Locate the cell with the specified text and output its (X, Y) center coordinate. 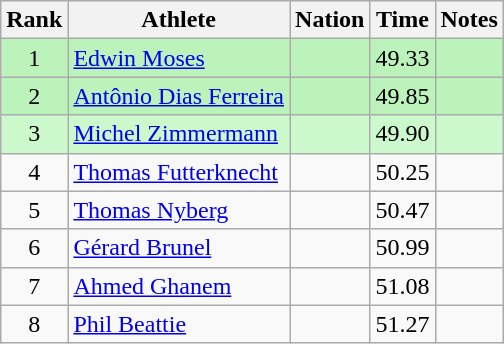
50.99 (402, 248)
Nation (330, 20)
Antônio Dias Ferreira (179, 96)
Time (402, 20)
Michel Zimmermann (179, 134)
4 (34, 172)
49.90 (402, 134)
Thomas Nyberg (179, 210)
3 (34, 134)
Athlete (179, 20)
2 (34, 96)
50.25 (402, 172)
51.27 (402, 324)
6 (34, 248)
Edwin Moses (179, 58)
Thomas Futterknecht (179, 172)
1 (34, 58)
Ahmed Ghanem (179, 286)
7 (34, 286)
Rank (34, 20)
51.08 (402, 286)
Phil Beattie (179, 324)
Gérard Brunel (179, 248)
49.33 (402, 58)
8 (34, 324)
Notes (469, 20)
50.47 (402, 210)
49.85 (402, 96)
5 (34, 210)
